For the text-containing cell, return its midpoint in (X, Y) coordinate format. 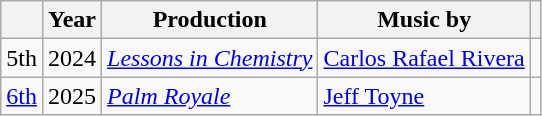
2024 (72, 58)
5th (22, 58)
Music by (424, 20)
Carlos Rafael Rivera (424, 58)
Production (210, 20)
Lessons in Chemistry (210, 58)
Palm Royale (210, 96)
6th (22, 96)
Jeff Toyne (424, 96)
Year (72, 20)
2025 (72, 96)
